From the cell containing the given text, extract its center point as [x, y] coordinate. 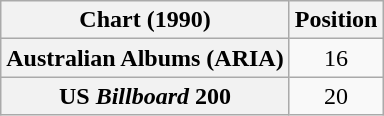
Chart (1990) [145, 20]
20 [336, 96]
Australian Albums (ARIA) [145, 58]
US Billboard 200 [145, 96]
Position [336, 20]
16 [336, 58]
